From the cell containing the given text, extract its center point as [X, Y] coordinate. 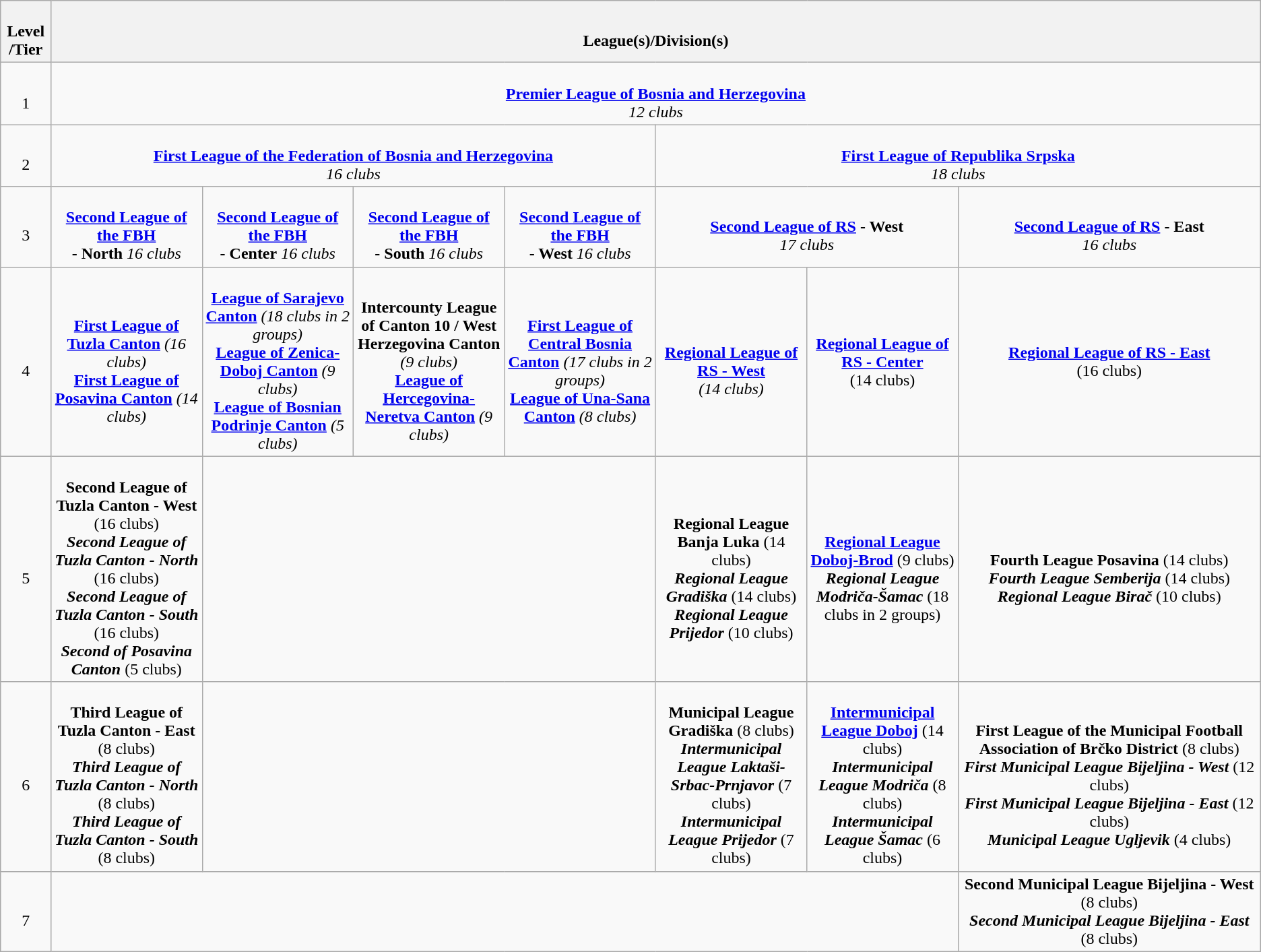
5 [26, 569]
Second Municipal League Bijeljina - West (8 clubs)Second Municipal League Bijeljina - East (8 clubs) [1109, 911]
League of Sarajevo Canton (18 clubs in 2 groups) League of Zenica-Doboj Canton (9 clubs) League of Bosnian Podrinje Canton (5 clubs) [278, 361]
3 [26, 226]
Second League of RS - East 16 clubs [1109, 226]
Second League of the FBH - Center 16 clubs [278, 226]
7 [26, 911]
Second League of the FBH - South 16 clubs [428, 226]
First League of Central Bosnia Canton (17 clubs in 2 groups) League of Una-Sana Canton (8 clubs) [580, 361]
Second League of RS - West 17 clubs [807, 226]
Regional League of RS - West (14 clubs) [731, 361]
Level /Tier [26, 32]
Second League of the FBH - North 16 clubs [127, 226]
Intercounty League of Canton 10 / West Herzegovina Canton (9 clubs) League of Hercegovina-Neretva Canton (9 clubs) [428, 361]
First League of the Federation of Bosnia and Herzegovina 16 clubs [354, 156]
Fourth League Posavina (14 clubs) Fourth League Semberija (14 clubs) Regional League Birač (10 clubs) [1109, 569]
Intermunicipal League Doboj (14 clubs)Intermunicipal League Modriča (8 clubs) Intermunicipal League Šamac (6 clubs) [882, 776]
6 [26, 776]
4 [26, 361]
Municipal League Gradiška (8 clubs) Intermunicipal League Laktaši-Srbac-Prnjavor (7 clubs) Intermunicipal League Prijedor (7 clubs) [731, 776]
Regional League of RS - Center (14 clubs) [882, 361]
Regional League Doboj-Brod (9 clubs) Regional League Modriča-Šamac (18 clubs in 2 groups) [882, 569]
Premier League of Bosnia and Herzegovina 12 clubs [656, 94]
Third League of Tuzla Canton - East (8 clubs) Third League of Tuzla Canton - North (8 clubs) Third League of Tuzla Canton - South (8 clubs) [127, 776]
Regional League of RS - East (16 clubs) [1109, 361]
1 [26, 94]
First League of Republika Srpska 18 clubs [958, 156]
League(s)/Division(s) [656, 32]
First League of Tuzla Canton (16 clubs) First League of Posavina Canton (14 clubs) [127, 361]
2 [26, 156]
Second League of the FBH - West 16 clubs [580, 226]
Regional League Banja Luka (14 clubs) Regional League Gradiška (14 clubs) Regional League Prijedor (10 clubs) [731, 569]
